Pinpoint the cell where the given text exists, returning its [x, y] midpoint coordinate. 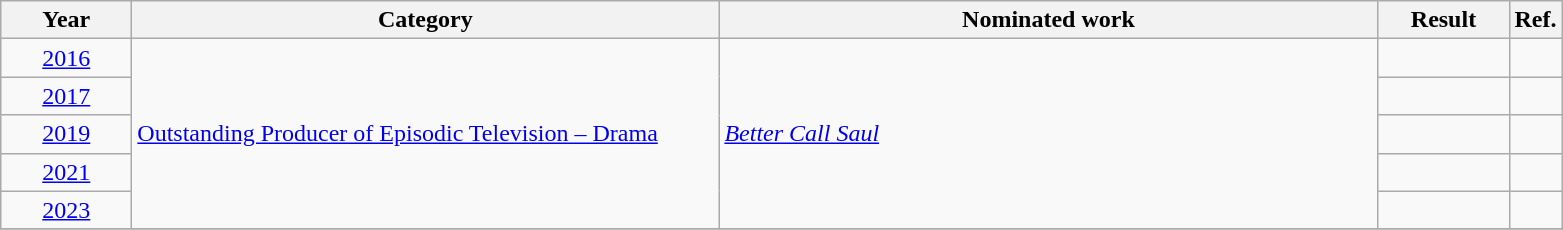
Nominated work [1048, 20]
Category [426, 20]
2016 [66, 58]
Better Call Saul [1048, 134]
2019 [66, 134]
Ref. [1536, 20]
Result [1444, 20]
Year [66, 20]
2021 [66, 172]
Outstanding Producer of Episodic Television – Drama [426, 134]
2023 [66, 210]
2017 [66, 96]
